Capture the cell that displays the provided text and extract its [X, Y] central coordinate. 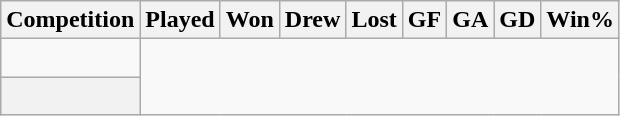
Competition [70, 20]
Win% [580, 20]
Drew [312, 20]
GA [470, 20]
Lost [374, 20]
Won [250, 20]
GF [424, 20]
GD [518, 20]
Played [180, 20]
